For the text-containing cell, return its midpoint in [X, Y] coordinate format. 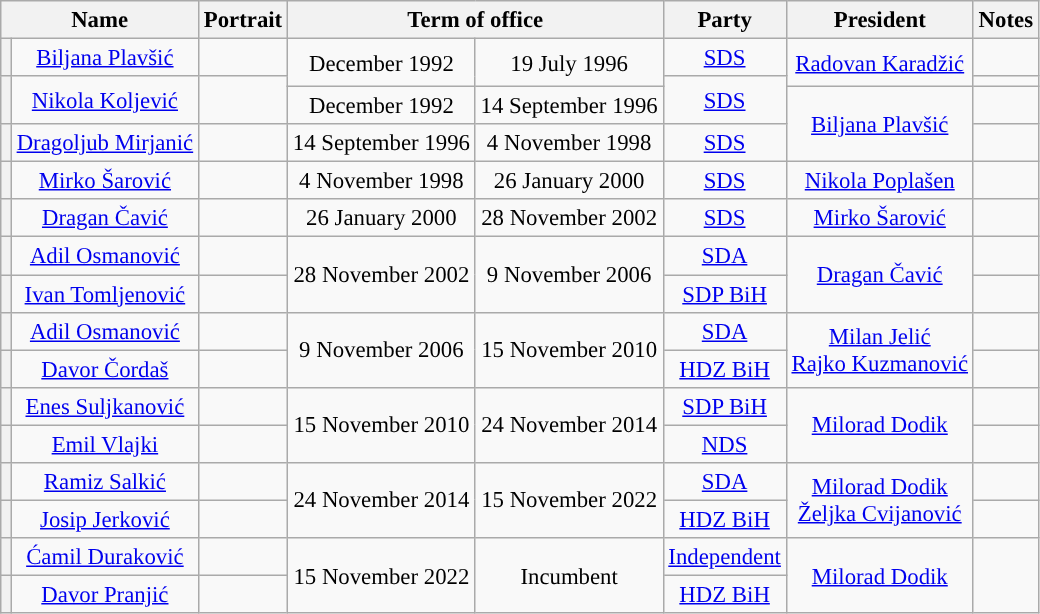
19 July 1996 [569, 63]
Enes Suljkanović [104, 406]
Notes [1006, 20]
Nikola Poplašen [880, 181]
Independent [724, 557]
Ramiz Salkić [104, 482]
Davor Pranjić [104, 594]
Dragoljub Mirjanić [104, 143]
President [880, 20]
Nikola Koljević [104, 100]
Emil Vlajki [104, 444]
Radovan Karadžić [880, 63]
Term of office [475, 20]
Milorad DodikŽeljka Cvijanović [880, 500]
Party [724, 20]
Portrait [242, 20]
Incumbent [569, 576]
NDS [724, 444]
Name [100, 20]
Ćamil Duraković [104, 557]
Josip Jerković [104, 519]
Ivan Tomljenović [104, 294]
Milan JelićRajko Kuzmanović [880, 350]
Davor Čordaš [104, 369]
